Pinpoint the cell where the given text exists, returning its [x, y] midpoint coordinate. 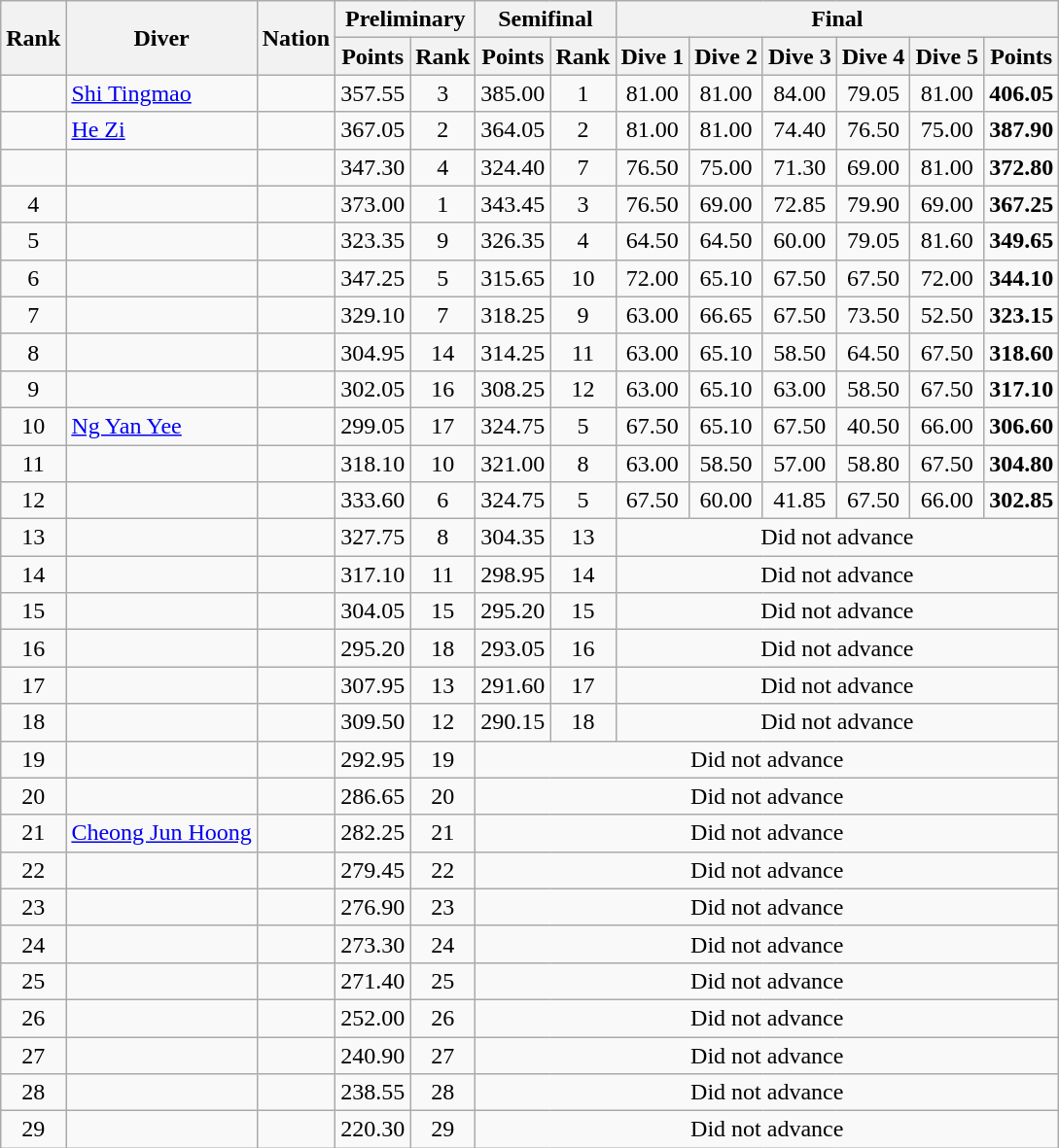
Dive 1 [653, 56]
304.95 [373, 352]
318.60 [1021, 352]
299.05 [373, 426]
Semifinal [546, 19]
Dive 4 [873, 56]
Nation [296, 38]
333.60 [373, 501]
71.30 [799, 167]
Ng Yan Yee [161, 426]
252.00 [373, 1018]
240.90 [373, 1055]
343.45 [513, 204]
326.35 [513, 241]
79.90 [873, 204]
347.25 [373, 278]
238.55 [373, 1093]
292.95 [373, 759]
302.85 [1021, 501]
72.85 [799, 204]
298.95 [513, 574]
387.90 [1021, 130]
He Zi [161, 130]
66.65 [726, 315]
347.30 [373, 167]
327.75 [373, 538]
406.05 [1021, 93]
84.00 [799, 93]
309.50 [373, 722]
318.25 [513, 315]
314.25 [513, 352]
57.00 [799, 464]
Dive 5 [947, 56]
Shi Tingmao [161, 93]
315.65 [513, 278]
318.10 [373, 464]
74.40 [799, 130]
307.95 [373, 685]
286.65 [373, 796]
73.50 [873, 315]
52.50 [947, 315]
276.90 [373, 907]
367.05 [373, 130]
349.65 [1021, 241]
364.05 [513, 130]
304.80 [1021, 464]
220.30 [373, 1130]
323.35 [373, 241]
308.25 [513, 389]
306.60 [1021, 426]
81.60 [947, 241]
304.35 [513, 538]
323.15 [1021, 315]
329.10 [373, 315]
302.05 [373, 389]
324.40 [513, 167]
367.25 [1021, 204]
290.15 [513, 722]
Preliminary [406, 19]
344.10 [1021, 278]
Dive 3 [799, 56]
273.30 [373, 944]
Diver [161, 38]
372.80 [1021, 167]
Dive 2 [726, 56]
304.05 [373, 611]
291.60 [513, 685]
279.45 [373, 870]
357.55 [373, 93]
271.40 [373, 981]
41.85 [799, 501]
293.05 [513, 648]
40.50 [873, 426]
58.80 [873, 464]
Cheong Jun Hoong [161, 833]
Final [837, 19]
282.25 [373, 833]
385.00 [513, 93]
321.00 [513, 464]
373.00 [373, 204]
